Determine the [x, y] coordinate at the center of the cell enclosing the given text.  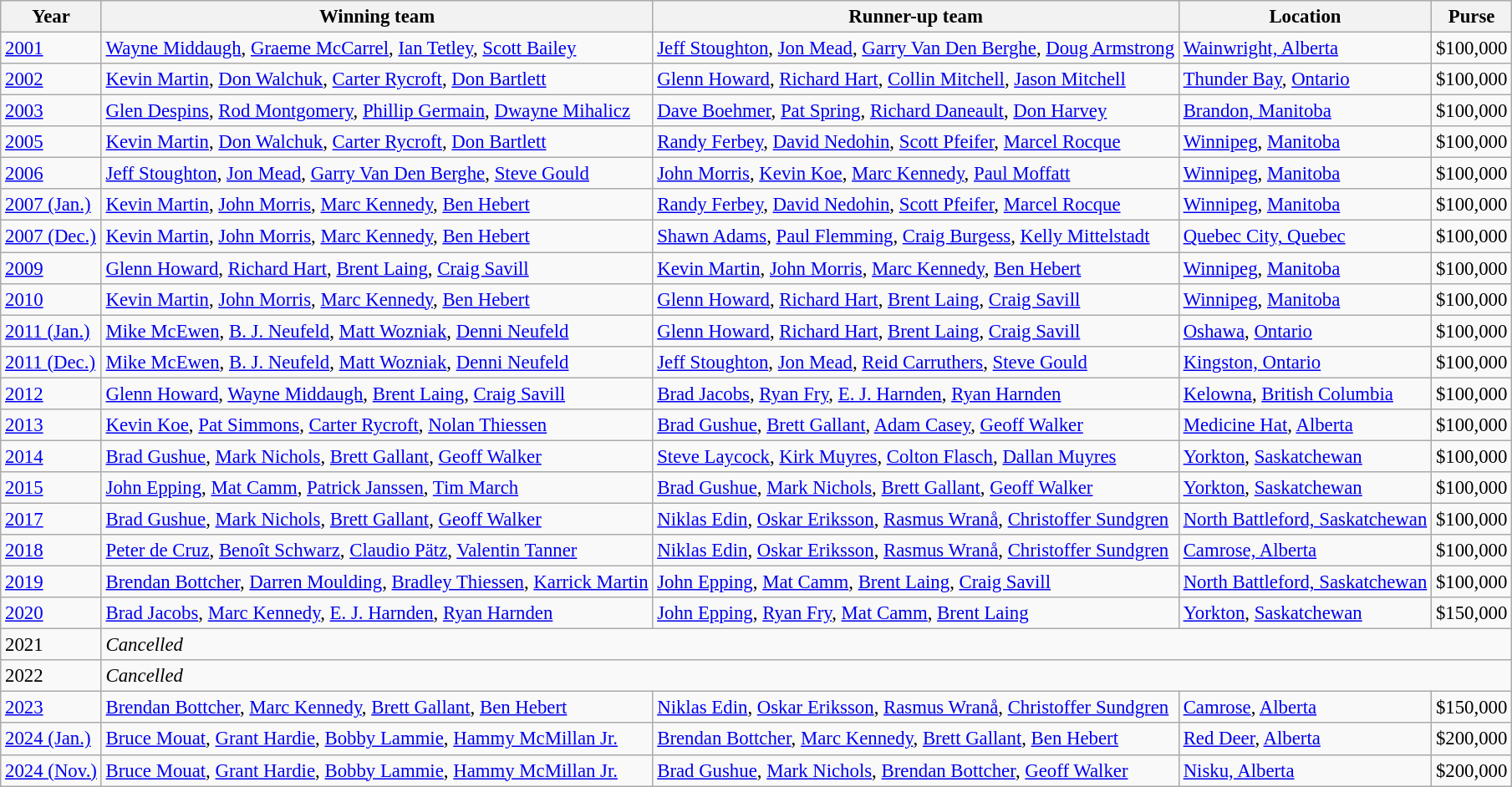
Jeff Stoughton, Jon Mead, Reid Carruthers, Steve Gould [916, 362]
2009 [51, 268]
2017 [51, 519]
Dave Boehmer, Pat Spring, Richard Daneault, Don Harvey [916, 111]
Jeff Stoughton, Jon Mead, Garry Van Den Berghe, Doug Armstrong [916, 48]
Nisku, Alberta [1305, 770]
Runner-up team [916, 17]
Brad Gushue, Brett Gallant, Adam Casey, Geoff Walker [916, 425]
Peter de Cruz, Benoît Schwarz, Claudio Pätz, Valentin Tanner [377, 551]
Brad Gushue, Mark Nichols, Brendan Bottcher, Geoff Walker [916, 770]
2024 (Jan.) [51, 739]
2011 (Jan.) [51, 331]
Wayne Middaugh, Graeme McCarrel, Ian Tetley, Scott Bailey [377, 48]
2020 [51, 613]
Brendan Bottcher, Darren Moulding, Bradley Thiessen, Karrick Martin [377, 582]
Year [51, 17]
Thunder Bay, Ontario [1305, 79]
2013 [51, 425]
2019 [51, 582]
Glenn Howard, Richard Hart, Collin Mitchell, Jason Mitchell [916, 79]
2007 (Dec.) [51, 236]
2021 [51, 645]
John Epping, Mat Camm, Patrick Janssen, Tim March [377, 488]
Glen Despins, Rod Montgomery, Phillip Germain, Dwayne Mihalicz [377, 111]
2022 [51, 676]
Brandon, Manitoba [1305, 111]
Glenn Howard, Wayne Middaugh, Brent Laing, Craig Savill [377, 393]
2023 [51, 708]
2010 [51, 299]
Medicine Hat, Alberta [1305, 425]
2006 [51, 174]
Oshawa, Ontario [1305, 331]
Shawn Adams, Paul Flemming, Craig Burgess, Kelly Mittelstadt [916, 236]
Wainwright, Alberta [1305, 48]
John Epping, Mat Camm, Brent Laing, Craig Savill [916, 582]
Red Deer, Alberta [1305, 739]
2024 (Nov.) [51, 770]
Location [1305, 17]
2015 [51, 488]
Steve Laycock, Kirk Muyres, Colton Flasch, Dallan Muyres [916, 456]
Brad Jacobs, Ryan Fry, E. J. Harnden, Ryan Harnden [916, 393]
John Morris, Kevin Koe, Marc Kennedy, Paul Moffatt [916, 174]
2002 [51, 79]
Kelowna, British Columbia [1305, 393]
Kingston, Ontario [1305, 362]
2011 (Dec.) [51, 362]
2012 [51, 393]
2005 [51, 142]
2007 (Jan.) [51, 205]
2014 [51, 456]
2018 [51, 551]
2003 [51, 111]
Winning team [377, 17]
Quebec City, Quebec [1305, 236]
John Epping, Ryan Fry, Mat Camm, Brent Laing [916, 613]
2001 [51, 48]
Purse [1472, 17]
Brad Jacobs, Marc Kennedy, E. J. Harnden, Ryan Harnden [377, 613]
Kevin Koe, Pat Simmons, Carter Rycroft, Nolan Thiessen [377, 425]
Jeff Stoughton, Jon Mead, Garry Van Den Berghe, Steve Gould [377, 174]
